Identify which cell holds the provided text, then report its [X, Y] central coordinate. 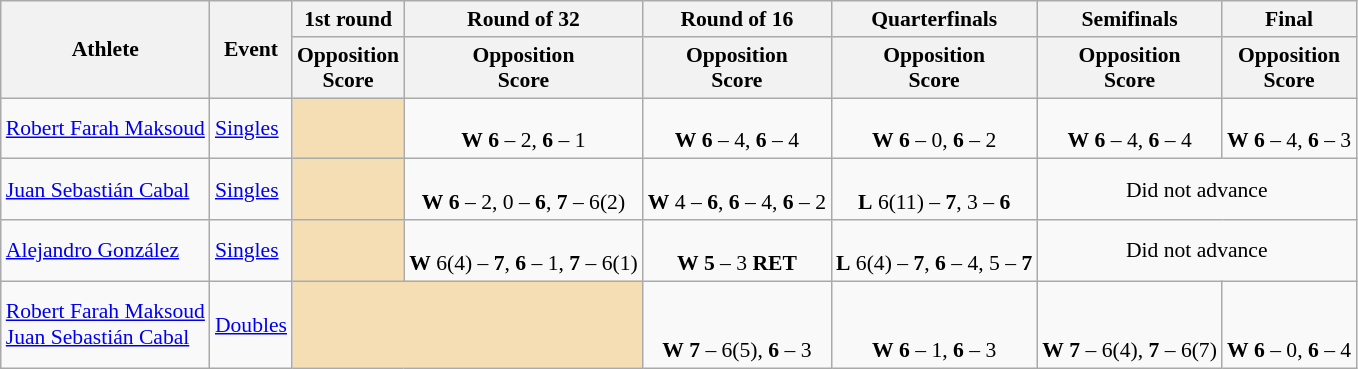
Final [1289, 19]
W 6 – 0, 6 – 2 [934, 128]
W 6(4) – 7, 6 – 1, 7 – 6(1) [524, 250]
1st round [348, 19]
Doubles [251, 324]
W 6 – 4, 6 – 3 [1289, 128]
W 4 – 6, 6 – 4, 6 – 2 [737, 190]
Robert Farah Maksoud [106, 128]
W 7 – 6(4), 7 – 6(7) [1130, 324]
L 6(11) – 7, 3 – 6 [934, 190]
Juan Sebastián Cabal [106, 190]
Round of 32 [524, 19]
W 6 – 2, 0 – 6, 7 – 6(2) [524, 190]
W 6 – 0, 6 – 4 [1289, 324]
W 6 – 2, 6 – 1 [524, 128]
Round of 16 [737, 19]
Quarterfinals [934, 19]
W 6 – 1, 6 – 3 [934, 324]
W 5 – 3 RET [737, 250]
Event [251, 50]
W 7 – 6(5), 6 – 3 [737, 324]
Athlete [106, 50]
Robert Farah MaksoudJuan Sebastián Cabal [106, 324]
L 6(4) – 7, 6 – 4, 5 – 7 [934, 250]
Alejandro González [106, 250]
Semifinals [1130, 19]
